Determine the (x, y) coordinate at the center of the cell enclosing the given text.  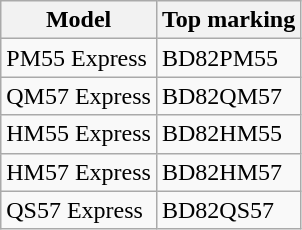
BD82QS57 (228, 210)
BD82PM55 (228, 58)
HM55 Express (79, 134)
HM57 Express (79, 172)
BD82HM57 (228, 172)
BD82QM57 (228, 96)
QM57 Express (79, 96)
QS57 Express (79, 210)
Model (79, 20)
BD82HM55 (228, 134)
Top marking (228, 20)
PM55 Express (79, 58)
